Return the (x, y) coordinate for the center point of the cell that contains the specified text.  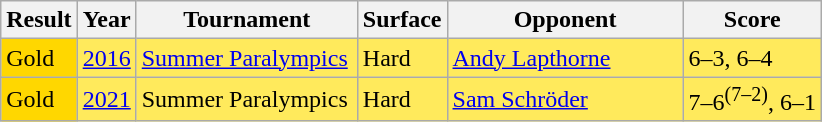
Year (106, 20)
Tournament (246, 20)
7–6(7–2), 6–1 (752, 100)
2021 (106, 100)
Opponent (565, 20)
Sam Schröder (565, 100)
Result (39, 20)
Score (752, 20)
Surface (402, 20)
2016 (106, 58)
6–3, 6–4 (752, 58)
Andy Lapthorne (565, 58)
